Determine the (x, y) coordinate at the center of the cell enclosing the given text.  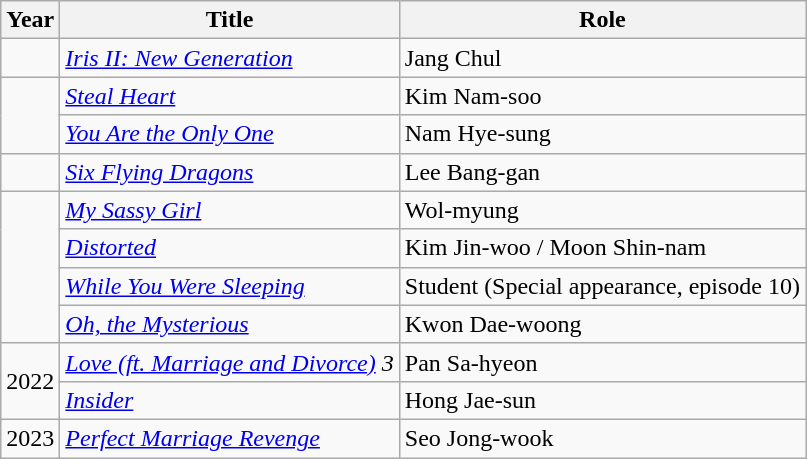
My Sassy Girl (230, 210)
Role (602, 20)
Kim Jin-woo / Moon Shin-nam (602, 248)
Steal Heart (230, 96)
Six Flying Dragons (230, 172)
Student (Special appearance, episode 10) (602, 286)
Seo Jong-wook (602, 438)
2022 (30, 381)
Hong Jae-sun (602, 400)
Lee Bang-gan (602, 172)
Year (30, 20)
2023 (30, 438)
Insider (230, 400)
Oh, the Mysterious (230, 324)
Kim Nam-soo (602, 96)
Nam Hye-sung (602, 134)
Kwon Dae-woong (602, 324)
Love (ft. Marriage and Divorce) 3 (230, 362)
Jang Chul (602, 58)
Perfect Marriage Revenge (230, 438)
While You Were Sleeping (230, 286)
Wol-myung (602, 210)
Pan Sa-hyeon (602, 362)
You Are the Only One (230, 134)
Distorted (230, 248)
Title (230, 20)
Iris II: New Generation (230, 58)
